Capture the cell that displays the provided text and extract its (x, y) central coordinate. 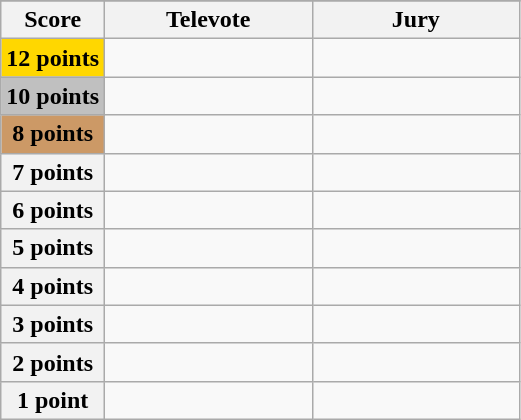
2 points (53, 362)
12 points (53, 58)
Jury (416, 20)
4 points (53, 286)
6 points (53, 210)
5 points (53, 248)
Televote (209, 20)
7 points (53, 172)
8 points (53, 134)
Score (53, 20)
1 point (53, 400)
3 points (53, 324)
10 points (53, 96)
